From the cell containing the given text, extract its center point as (x, y) coordinate. 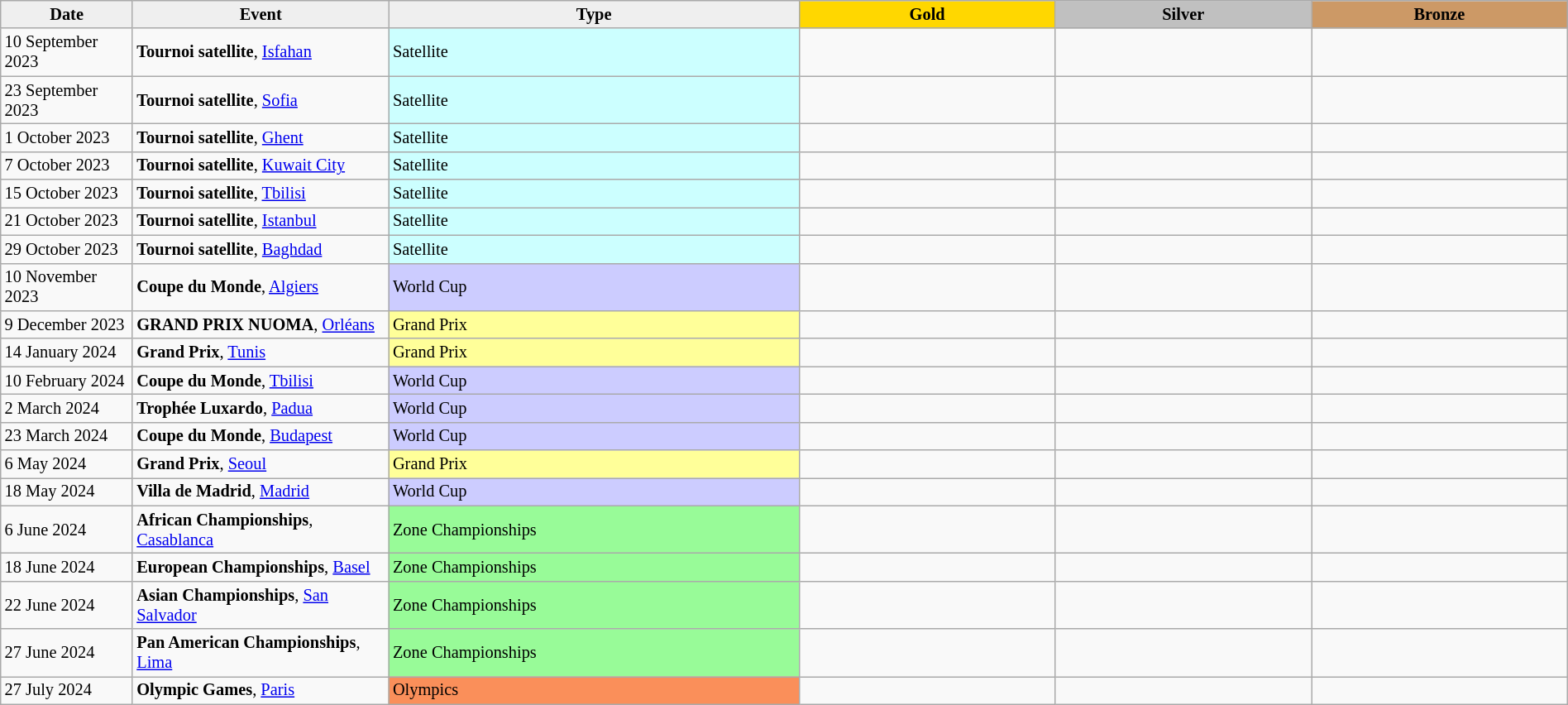
Coupe du Monde, Budapest (261, 436)
27 July 2024 (67, 690)
Tournoi satellite, Kuwait City (261, 165)
Olympics (594, 690)
Tournoi satellite, Istanbul (261, 221)
27 June 2024 (67, 653)
African Championships, Casablanca (261, 530)
Silver (1183, 14)
Tournoi satellite, Baghdad (261, 249)
Coupe du Monde, Algiers (261, 287)
21 October 2023 (67, 221)
10 February 2024 (67, 381)
6 June 2024 (67, 530)
29 October 2023 (67, 249)
Asian Championships, San Salvador (261, 605)
Trophée Luxardo, Padua (261, 408)
18 June 2024 (67, 567)
Event (261, 14)
Tournoi satellite, Tbilisi (261, 194)
22 June 2024 (67, 605)
Gold (927, 14)
23 September 2023 (67, 100)
14 January 2024 (67, 352)
10 November 2023 (67, 287)
Date (67, 14)
Grand Prix, Seoul (261, 464)
Villa de Madrid, Madrid (261, 492)
Tournoi satellite, Isfahan (261, 52)
1 October 2023 (67, 137)
Pan American Championships, Lima (261, 653)
Bronze (1440, 14)
7 October 2023 (67, 165)
Tournoi satellite, Sofia (261, 100)
23 March 2024 (67, 436)
Olympic Games, Paris (261, 690)
Type (594, 14)
Coupe du Monde, Tbilisi (261, 381)
15 October 2023 (67, 194)
Tournoi satellite, Ghent (261, 137)
9 December 2023 (67, 324)
Grand Prix, Tunis (261, 352)
10 September 2023 (67, 52)
18 May 2024 (67, 492)
6 May 2024 (67, 464)
GRAND PRIX NUOMA, Orléans (261, 324)
European Championships, Basel (261, 567)
2 March 2024 (67, 408)
